Search for the cell housing the specified text and yield its [x, y] center coordinate. 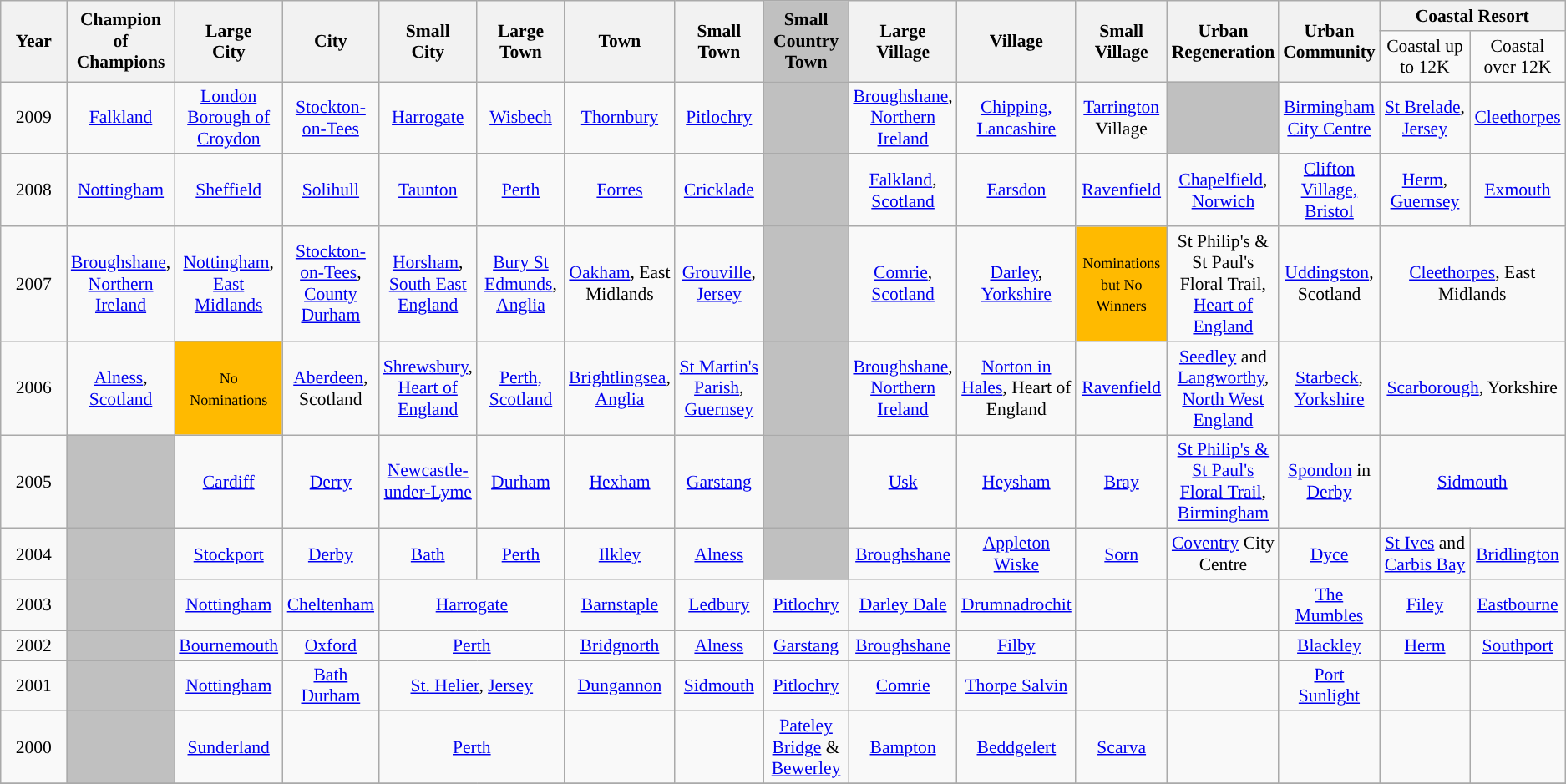
Cricklade [719, 190]
Grouville, Jersey [719, 284]
St. Helier, Jersey [472, 686]
Cleethorpes, East Midlands [1472, 284]
Cleethorpes [1517, 119]
Dyce [1329, 554]
2004 [33, 554]
Barnstaple [620, 604]
2006 [33, 388]
Seedley and Langworthy, North West England [1224, 388]
Cheltenham [331, 604]
Darley Dale [902, 604]
Town [620, 42]
Alness, Scotland [120, 388]
Horsham, South East England [428, 284]
SmallCity [428, 42]
Chapelfield, Norwich [1224, 190]
2005 [33, 482]
Comrie [902, 686]
Perth, Scotland [521, 388]
LargeVillage [902, 42]
Coastal up to 12K [1425, 57]
Solihull [331, 190]
St Philip's & St Paul's Floral Trail, Birmingham [1224, 482]
Eastbourne [1517, 604]
Sheffield [229, 190]
Coventry City Centre [1224, 554]
Earsdon [1016, 190]
Champion of Champions [120, 42]
2000 [33, 748]
Aberdeen, Scotland [331, 388]
Bray [1122, 482]
Herm, Guernsey [1425, 190]
Darley, Yorkshire [1016, 284]
Dungannon [620, 686]
Clifton Village, Bristol [1329, 190]
No Nominations [229, 388]
Filby [1016, 645]
Falkland, Scotland [902, 190]
Southport [1517, 645]
Blackley [1329, 645]
Brightlingsea, Anglia [620, 388]
2003 [33, 604]
Thornbury [620, 119]
Shrewsbury, Heart of England [428, 388]
Stockport [229, 554]
Starbeck, Yorkshire [1329, 388]
Norton in Hales, Heart of England [1016, 388]
2001 [33, 686]
LargeTown [521, 42]
Coastal over 12K [1517, 57]
Sunderland [229, 748]
Heysham [1016, 482]
Birmingham City Centre [1329, 119]
Port Sunlight [1329, 686]
Falkland [120, 119]
Sorn [1122, 554]
Coastal Resort [1472, 16]
Bath [428, 554]
Village [1016, 42]
Nottingham, East Midlands [229, 284]
Small Country Town [807, 42]
Chipping, Lancashire [1016, 119]
London Borough of Croydon [229, 119]
Wisbech [521, 119]
Comrie, Scotland [902, 284]
SmallVillage [1122, 42]
Ledbury [719, 604]
Usk [902, 482]
Newcastle-under-Lyme [428, 482]
Derby [331, 554]
Thorpe Salvin [1016, 686]
Durham [521, 482]
Bampton [902, 748]
Beddgelert [1016, 748]
Ilkley [620, 554]
Appleton Wiske [1016, 554]
Cardiff [229, 482]
Scarborough, Yorkshire [1472, 388]
Drumnadrochit [1016, 604]
2008 [33, 190]
SmallTown [719, 42]
Exmouth [1517, 190]
Nominations but No Winners [1122, 284]
Hexham [620, 482]
Derry [331, 482]
Bridlington [1517, 554]
Scarva [1122, 748]
Pateley Bridge & Bewerley [807, 748]
BathDurham [331, 686]
Forres [620, 190]
Tarrington Village [1122, 119]
St Ives and Carbis Bay [1425, 554]
2007 [33, 284]
St Martin's Parish, Guernsey [719, 388]
Herm [1425, 645]
2009 [33, 119]
Bournemouth [229, 645]
Bridgnorth [620, 645]
Taunton [428, 190]
St Philip's & St Paul's Floral Trail, Heart of England [1224, 284]
The Mumbles [1329, 604]
Spondon in Derby [1329, 482]
Oxford [331, 645]
Bury St Edmunds, Anglia [521, 284]
St Brelade, Jersey [1425, 119]
Filey [1425, 604]
City [331, 42]
Stockton-on-Tees, County Durham [331, 284]
Uddingston, Scotland [1329, 284]
LargeCity [229, 42]
UrbanCommunity [1329, 42]
Year [33, 42]
2002 [33, 645]
Stockton-on-Tees [331, 119]
UrbanRegeneration [1224, 42]
Oakham, East Midlands [620, 284]
